From the cell containing the given text, extract its center point as [X, Y] coordinate. 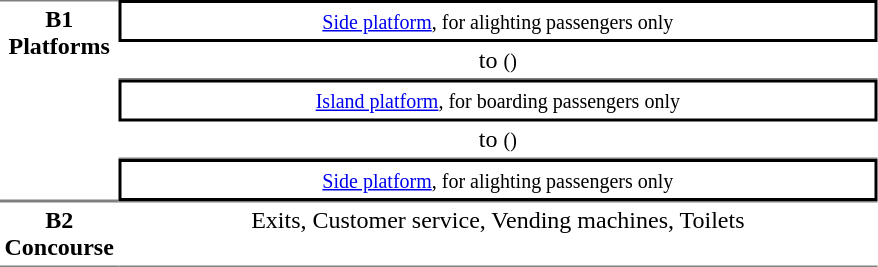
Exits, Customer service, Vending machines, Toilets [498, 234]
B2Concourse [59, 234]
B1Platforms [59, 100]
Island platform, for boarding passengers only [498, 101]
